From the cell containing the given text, extract its center point as (X, Y) coordinate. 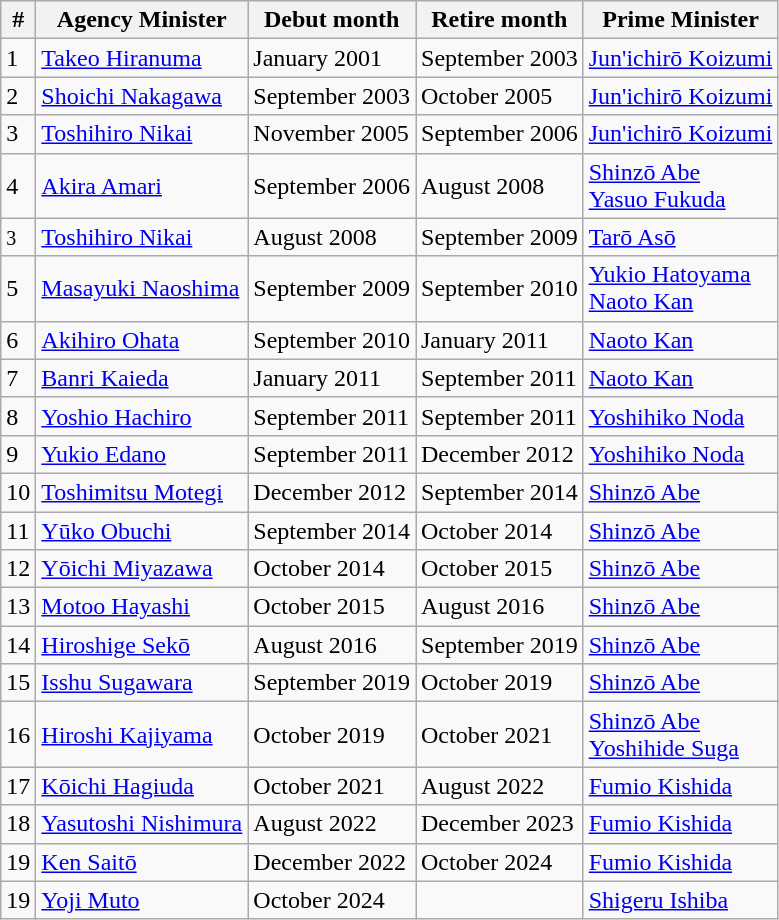
4 (18, 186)
9 (18, 454)
Hiroshige Sekō (142, 645)
Prime Minister (680, 20)
Yōichi Miyazawa (142, 569)
7 (18, 378)
16 (18, 734)
Agency Minister (142, 20)
Banri Kaieda (142, 378)
January 2001 (332, 58)
10 (18, 492)
6 (18, 340)
Ken Saitō (142, 862)
Kōichi Hagiuda (142, 786)
Akihiro Ohata (142, 340)
Retire month (500, 20)
14 (18, 645)
11 (18, 531)
Masayuki Naoshima (142, 288)
13 (18, 607)
Yoji Muto (142, 900)
Debut month (332, 20)
December 2023 (500, 824)
Hiroshi Kajiyama (142, 734)
Akira Amari (142, 186)
1 (18, 58)
Shinzō Abe Yoshihide Suga (680, 734)
5 (18, 288)
12 (18, 569)
November 2005 (332, 134)
Toshimitsu Motegi (142, 492)
Yukio Edano (142, 454)
Yukio Hatoyama Naoto Kan (680, 288)
Shoichi Nakagawa (142, 96)
Yoshio Hachiro (142, 416)
Takeo Hiranuma (142, 58)
Shinzō Abe Yasuo Fukuda (680, 186)
Shigeru Ishiba (680, 900)
2 (18, 96)
Motoo Hayashi (142, 607)
# (18, 20)
December 2022 (332, 862)
8 (18, 416)
Yūko Obuchi (142, 531)
15 (18, 683)
Tarō Asō (680, 237)
Isshu Sugawara (142, 683)
17 (18, 786)
18 (18, 824)
Yasutoshi Nishimura (142, 824)
October 2005 (500, 96)
